For the text-containing cell, return its midpoint in (X, Y) coordinate format. 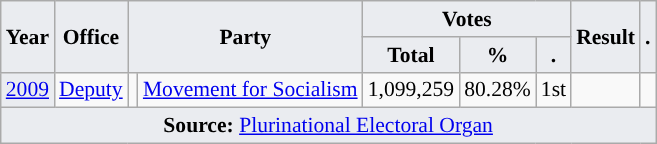
Source: Plurinational Electoral Organ (328, 126)
1,099,259 (411, 90)
Year (28, 36)
Office (91, 36)
Votes (467, 19)
Party (246, 36)
2009 (28, 90)
1st (554, 90)
Movement for Socialism (250, 90)
% (498, 55)
Result (606, 36)
Deputy (91, 90)
80.28% (498, 90)
Total (411, 55)
